Search for the cell housing the specified text and yield its [X, Y] center coordinate. 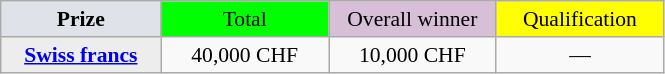
— [580, 55]
Prize [81, 19]
Total [245, 19]
Qualification [580, 19]
Overall winner [412, 19]
10,000 CHF [412, 55]
40,000 CHF [245, 55]
Swiss francs [81, 55]
